Provide the (X, Y) coordinate of the cell's center where the given text is located.  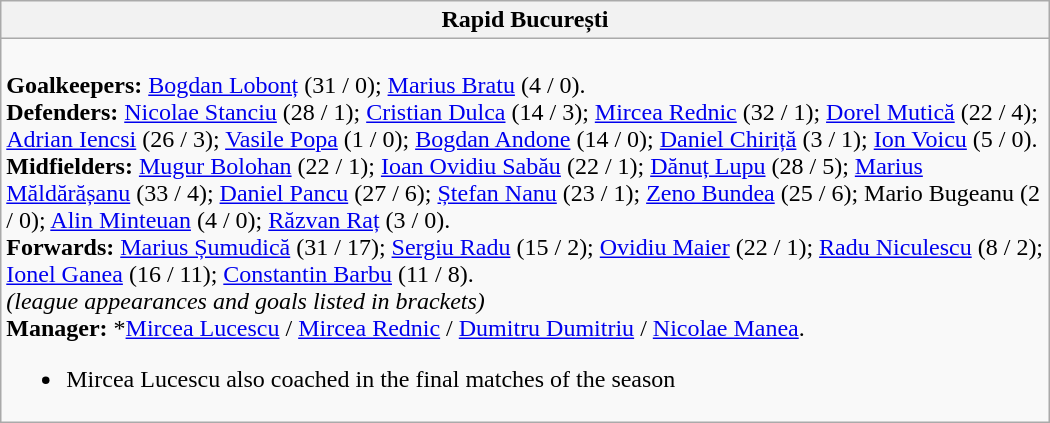
Rapid București (525, 20)
